Search for the cell housing the specified text and yield its (x, y) center coordinate. 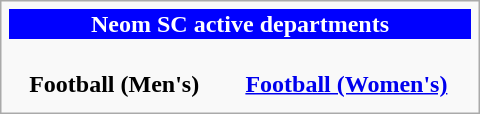
Football (Men's) (114, 70)
Football (Women's) (346, 70)
Neom SC active departments (240, 24)
